Extract the (X, Y) coordinate from the center of the cell holding the provided text.  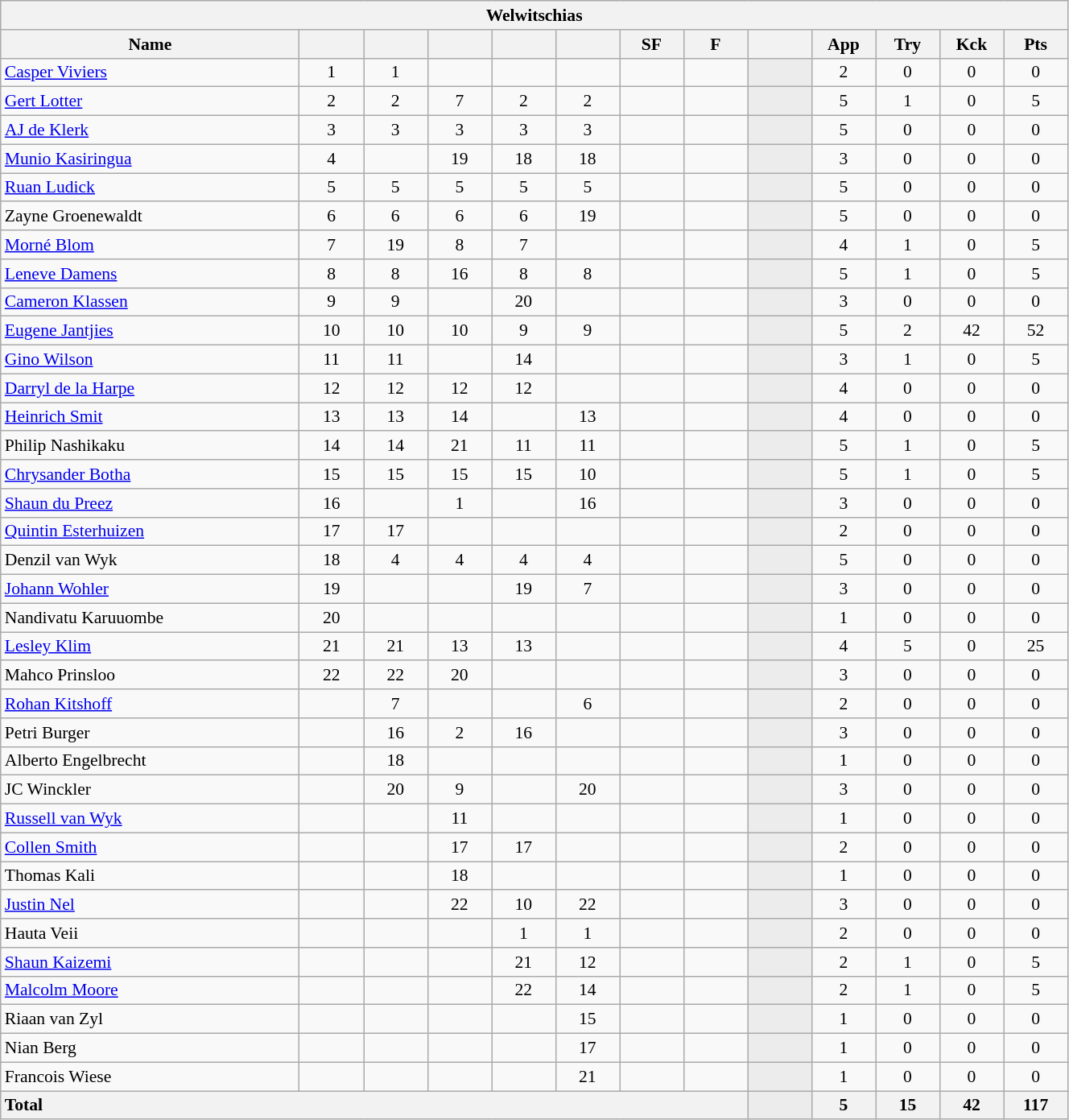
F (716, 44)
Thomas Kali (150, 876)
Petri Burger (150, 733)
Denzil van Wyk (150, 560)
Mahco Prinsloo (150, 676)
Philip Nashikaku (150, 446)
Alberto Engelbrecht (150, 761)
Shaun du Preez (150, 503)
Johann Wohler (150, 589)
52 (1036, 331)
117 (1036, 1106)
Name (150, 44)
JC Winckler (150, 790)
Chrysander Botha (150, 474)
Ruan Ludick (150, 188)
Collen Smith (150, 847)
Cameron Klassen (150, 302)
Nian Berg (150, 1048)
Malcolm Moore (150, 990)
Russell van Wyk (150, 819)
Morné Blom (150, 245)
Try (908, 44)
Lesley Klim (150, 647)
Francois Wiese (150, 1077)
Shaun Kaizemi (150, 962)
Munio Kasiringua (150, 159)
Pts (1036, 44)
Welwitschias (534, 15)
Justin Nel (150, 905)
AJ de Klerk (150, 130)
App (844, 44)
Heinrich Smit (150, 417)
Quintin Esterhuizen (150, 531)
Riaan van Zyl (150, 1019)
25 (1036, 647)
Zayne Groenewaldt (150, 217)
Nandivatu Karuuombe (150, 618)
Kck (972, 44)
Casper Viviers (150, 72)
Total (374, 1106)
Rohan Kitshoff (150, 704)
Hauta Veii (150, 933)
Darryl de la Harpe (150, 388)
SF (652, 44)
Gino Wilson (150, 360)
Leneve Damens (150, 274)
Eugene Jantjies (150, 331)
Gert Lotter (150, 101)
